Detect which cell encompasses the target text, then output its [x, y] center coordinate. 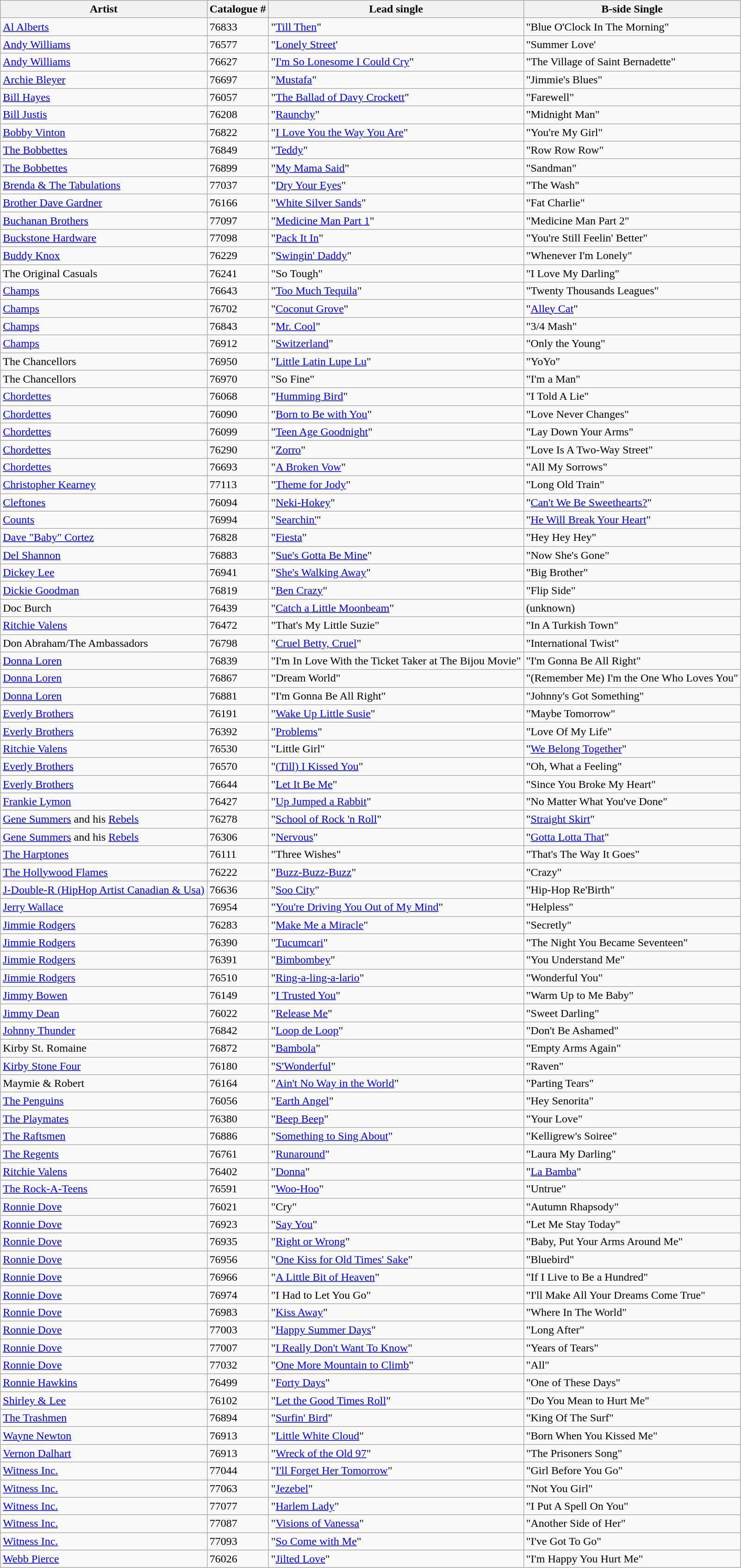
76883 [238, 555]
The Rock-A-Teens [104, 1189]
"Make Me a Miracle" [396, 925]
76510 [238, 978]
"Pack It In" [396, 238]
76022 [238, 1013]
"I'm Happy You Hurt Me" [632, 1559]
"The Prisoners Song" [632, 1453]
76208 [238, 115]
"I Really Don't Want To Know" [396, 1348]
"Zorro" [396, 449]
"Wake Up Little Susie" [396, 713]
"You're Still Feelin' Better" [632, 238]
The Hollywood Flames [104, 872]
Christopher Kearney [104, 484]
Brother Dave Gardner [104, 203]
Lead single [396, 9]
"(Till) I Kissed You" [396, 766]
"Now She's Gone" [632, 555]
"If I Live to Be a Hundred" [632, 1277]
"Blue O'Clock In The Morning" [632, 27]
Buchanan Brothers [104, 221]
"The Wash" [632, 185]
"Switzerland" [396, 344]
76499 [238, 1383]
The Raftsmen [104, 1136]
"Flip Side" [632, 590]
76191 [238, 713]
"Fat Charlie" [632, 203]
"Sue's Gotta Be Mine" [396, 555]
"Raven" [632, 1066]
76872 [238, 1048]
"Surfin' Bird" [396, 1418]
76111 [238, 855]
76290 [238, 449]
"Hey Hey Hey" [632, 538]
"So Tough" [396, 273]
Del Shannon [104, 555]
"Born to Be with You" [396, 414]
"In A Turkish Town" [632, 626]
"Midnight Man" [632, 115]
76180 [238, 1066]
"Love Never Changes" [632, 414]
76839 [238, 661]
Buddy Knox [104, 256]
"3/4 Mash" [632, 326]
"Visions of Vanessa" [396, 1524]
76166 [238, 203]
"Another Side of Her" [632, 1524]
76577 [238, 44]
"Harlem Lady" [396, 1506]
"Let the Good Times Roll" [396, 1401]
"The Village of Saint Bernadette" [632, 62]
The Trashmen [104, 1418]
76090 [238, 414]
"Dry Your Eyes" [396, 185]
"We Belong Together" [632, 749]
76222 [238, 872]
"Forty Days" [396, 1383]
"So Fine" [396, 379]
J-Double-R (HipHop Artist Canadian & Usa) [104, 890]
Don Abraham/The Ambassadors [104, 643]
"Jimmie's Blues" [632, 80]
76380 [238, 1119]
76229 [238, 256]
"Till Then" [396, 27]
"Happy Summer Days" [396, 1330]
"La Bamba" [632, 1171]
"Theme for Jody" [396, 484]
76954 [238, 907]
76881 [238, 696]
"Empty Arms Again" [632, 1048]
"Ben Crazy" [396, 590]
76941 [238, 573]
"Straight Skirt" [632, 819]
"Mustafa" [396, 80]
Ronnie Hawkins [104, 1383]
77007 [238, 1348]
"Alley Cat" [632, 309]
76627 [238, 62]
"Coconut Grove" [396, 309]
"Humming Bird" [396, 397]
The Playmates [104, 1119]
"Teen Age Goodnight" [396, 432]
"Right or Wrong" [396, 1242]
76994 [238, 520]
"Years of Tears" [632, 1348]
"Big Brother" [632, 573]
"Hip-Hop Re'Birth" [632, 890]
"Little Girl" [396, 749]
"Little Latin Lupe Lu" [396, 361]
77077 [238, 1506]
Kirby St. Romaine [104, 1048]
"My Mama Said" [396, 167]
Archie Bleyer [104, 80]
Buckstone Hardware [104, 238]
"Donna" [396, 1171]
76761 [238, 1154]
"Release Me" [396, 1013]
"Cry" [396, 1207]
76570 [238, 766]
Jerry Wallace [104, 907]
"That's My Little Suzie" [396, 626]
"You Understand Me" [632, 960]
76974 [238, 1295]
"You're My Girl" [632, 132]
76956 [238, 1259]
77093 [238, 1541]
Counts [104, 520]
"White Silver Sands" [396, 203]
"Mr. Cool" [396, 326]
76899 [238, 167]
"Bimbombey" [396, 960]
76970 [238, 379]
"So Come with Me" [396, 1541]
"Cruel Betty, Cruel" [396, 643]
"One Kiss for Old Times' Sake" [396, 1259]
76849 [238, 150]
76099 [238, 432]
76390 [238, 942]
76591 [238, 1189]
"Catch a Little Moonbeam" [396, 608]
77063 [238, 1488]
77097 [238, 221]
Frankie Lymon [104, 802]
"Kiss Away" [396, 1312]
"Teddy" [396, 150]
"Medicine Man Part 2" [632, 221]
"I Put A Spell On You" [632, 1506]
"Long Old Train" [632, 484]
76833 [238, 27]
"A Little Bit of Heaven" [396, 1277]
"School of Rock 'n Roll" [396, 819]
Dave "Baby" Cortez [104, 538]
"Wreck of the Old 97" [396, 1453]
"Since You Broke My Heart" [632, 784]
76391 [238, 960]
76472 [238, 626]
76056 [238, 1101]
"I Love You the Way You Are" [396, 132]
The Harptones [104, 855]
76102 [238, 1401]
"I Love My Darling" [632, 273]
76636 [238, 890]
76697 [238, 80]
Jimmy Dean [104, 1013]
76021 [238, 1207]
"Little White Cloud" [396, 1436]
"Only the Young" [632, 344]
"Medicine Man Part 1" [396, 221]
"Oh, What a Feeling" [632, 766]
"Too Much Tequila" [396, 291]
76439 [238, 608]
"Bluebird" [632, 1259]
"Laura My Darling" [632, 1154]
Dickie Goodman [104, 590]
"Warm Up to Me Baby" [632, 995]
Bill Justis [104, 115]
76402 [238, 1171]
76842 [238, 1030]
77113 [238, 484]
"Three Wishes" [396, 855]
"I'm a Man" [632, 379]
"Can't We Be Sweethearts?" [632, 502]
Doc Burch [104, 608]
"International Twist" [632, 643]
"Beep Beep" [396, 1119]
"Earth Angel" [396, 1101]
"Say You" [396, 1224]
76427 [238, 802]
B-side Single [632, 9]
"A Broken Vow" [396, 467]
"Born When You Kissed Me" [632, 1436]
"Helpless" [632, 907]
"Nervous" [396, 837]
"I Told A Lie" [632, 397]
76935 [238, 1242]
76886 [238, 1136]
"Crazy" [632, 872]
"Swingin' Daddy" [396, 256]
76149 [238, 995]
"Don't Be Ashamed" [632, 1030]
76923 [238, 1224]
76819 [238, 590]
76966 [238, 1277]
76894 [238, 1418]
"Maybe Tomorrow" [632, 713]
"Love Is A Two-Way Street" [632, 449]
"Lay Down Your Arms" [632, 432]
"Dream World" [396, 678]
76644 [238, 784]
"Do You Mean to Hurt Me" [632, 1401]
"That's The Way It Goes" [632, 855]
76026 [238, 1559]
"Girl Before You Go" [632, 1471]
"All" [632, 1365]
(unknown) [632, 608]
"Runaround" [396, 1154]
"Raunchy" [396, 115]
76702 [238, 309]
"All My Sorrows" [632, 467]
The Penguins [104, 1101]
Jimmy Bowen [104, 995]
76094 [238, 502]
76283 [238, 925]
77087 [238, 1524]
"Where In The World" [632, 1312]
"One of These Days" [632, 1383]
"Not You Girl" [632, 1488]
76530 [238, 749]
"Autumn Rhapsody" [632, 1207]
"S'Wonderful" [396, 1066]
"Your Love" [632, 1119]
"Ain't No Way in the World" [396, 1084]
"One More Mountain to Climb" [396, 1365]
"Let It Be Me" [396, 784]
"Let Me Stay Today" [632, 1224]
"King Of The Surf" [632, 1418]
76278 [238, 819]
"Searchin'" [396, 520]
77098 [238, 238]
"YoYo" [632, 361]
"Sandman" [632, 167]
76828 [238, 538]
"Hey Senorita" [632, 1101]
"You're Driving You Out of My Mind" [396, 907]
"Ring-a-ling-a-lario" [396, 978]
"Gotta Lotta That" [632, 837]
76068 [238, 397]
"Buzz-Buzz-Buzz" [396, 872]
"Baby, Put Your Arms Around Me" [632, 1242]
76392 [238, 731]
Shirley & Lee [104, 1401]
"Long After" [632, 1330]
The Original Casuals [104, 273]
"Untrue" [632, 1189]
"Kelligrew's Soiree" [632, 1136]
"She's Walking Away" [396, 573]
"Soo City" [396, 890]
76950 [238, 361]
77037 [238, 185]
Webb Pierce [104, 1559]
"Wonderful You" [632, 978]
"Up Jumped a Rabbit" [396, 802]
Al Alberts [104, 27]
"He Will Break Your Heart" [632, 520]
"I'll Forget Her Tomorrow" [396, 1471]
Dickey Lee [104, 573]
76843 [238, 326]
77044 [238, 1471]
76912 [238, 344]
76983 [238, 1312]
"I'll Make All Your Dreams Come True" [632, 1295]
"Neki-Hokey" [396, 502]
76306 [238, 837]
Vernon Dalhart [104, 1453]
"Jezebel" [396, 1488]
"Whenever I'm Lonely" [632, 256]
76867 [238, 678]
Bill Hayes [104, 97]
Kirby Stone Four [104, 1066]
Catalogue # [238, 9]
"Something to Sing About" [396, 1136]
"Johnny's Got Something" [632, 696]
Brenda & The Tabulations [104, 185]
"I Trusted You" [396, 995]
Bobby Vinton [104, 132]
76643 [238, 291]
"Loop de Loop" [396, 1030]
"Love Of My Life" [632, 731]
"Jilted Love" [396, 1559]
Johnny Thunder [104, 1030]
76822 [238, 132]
Artist [104, 9]
76693 [238, 467]
Maymie & Robert [104, 1084]
77003 [238, 1330]
76057 [238, 97]
"I'm So Lonesome I Could Cry" [396, 62]
76241 [238, 273]
"Summer Love' [632, 44]
"Fiesta" [396, 538]
Cleftones [104, 502]
77032 [238, 1365]
"Problems" [396, 731]
76164 [238, 1084]
"The Night You Became Seventeen" [632, 942]
76798 [238, 643]
"I Had to Let You Go" [396, 1295]
"Row Row Row" [632, 150]
"Parting Tears" [632, 1084]
"Sweet Darling" [632, 1013]
Wayne Newton [104, 1436]
"Woo-Hoo" [396, 1189]
"I'm In Love With the Ticket Taker at The Bijou Movie" [396, 661]
"Farewell" [632, 97]
"I've Got To Go" [632, 1541]
The Regents [104, 1154]
"(Remember Me) I'm the One Who Loves You" [632, 678]
"The Ballad of Davy Crockett" [396, 97]
"Secretly" [632, 925]
"Bambola" [396, 1048]
"No Matter What You've Done" [632, 802]
"Twenty Thousands Leagues" [632, 291]
"Tucumcari" [396, 942]
"Lonely Street' [396, 44]
